Capture the cell that displays the provided text and extract its (X, Y) central coordinate. 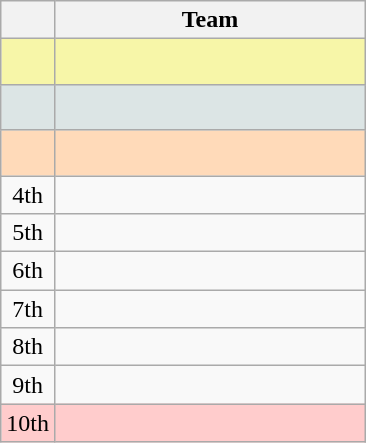
6th (28, 271)
Team (210, 20)
9th (28, 385)
7th (28, 309)
4th (28, 195)
5th (28, 233)
8th (28, 347)
10th (28, 423)
